Detect which cell encompasses the target text, then output its [X, Y] center coordinate. 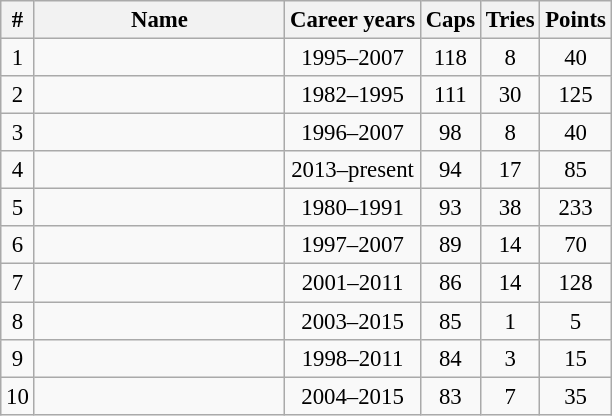
Career years [353, 20]
2001–2011 [353, 283]
Points [576, 20]
111 [450, 95]
2003–2015 [353, 321]
# [18, 20]
84 [450, 358]
83 [450, 396]
125 [576, 95]
Name [160, 20]
Caps [450, 20]
Tries [510, 20]
1998–2011 [353, 358]
233 [576, 208]
89 [450, 245]
2004–2015 [353, 396]
1995–2007 [353, 58]
6 [18, 245]
38 [510, 208]
9 [18, 358]
118 [450, 58]
98 [450, 133]
128 [576, 283]
1996–2007 [353, 133]
4 [18, 170]
2 [18, 95]
15 [576, 358]
93 [450, 208]
1997–2007 [353, 245]
94 [450, 170]
1982–1995 [353, 95]
70 [576, 245]
86 [450, 283]
2013–present [353, 170]
1980–1991 [353, 208]
17 [510, 170]
35 [576, 396]
30 [510, 95]
10 [18, 396]
